Search for the cell housing the specified text and yield its [x, y] center coordinate. 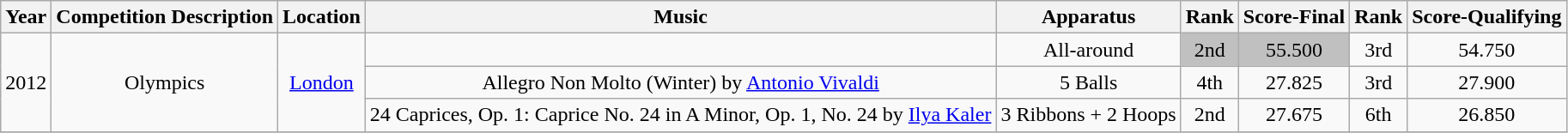
London [322, 82]
6th [1379, 115]
Location [322, 17]
24 Caprices, Op. 1: Caprice No. 24 in A Minor, Op. 1, No. 24 by Ilya Kaler [680, 115]
Music [680, 17]
27.675 [1293, 115]
4th [1209, 82]
Score-Final [1293, 17]
Score-Qualifying [1487, 17]
5 Balls [1089, 82]
54.750 [1487, 50]
27.825 [1293, 82]
Year [26, 17]
All-around [1089, 50]
Competition Description [165, 17]
3 Ribbons + 2 Hoops [1089, 115]
26.850 [1487, 115]
Apparatus [1089, 17]
2012 [26, 82]
55.500 [1293, 50]
Allegro Non Molto (Winter) by Antonio Vivaldi [680, 82]
Olympics [165, 82]
27.900 [1487, 82]
